Extract the (X, Y) coordinate from the center of the cell holding the provided text.  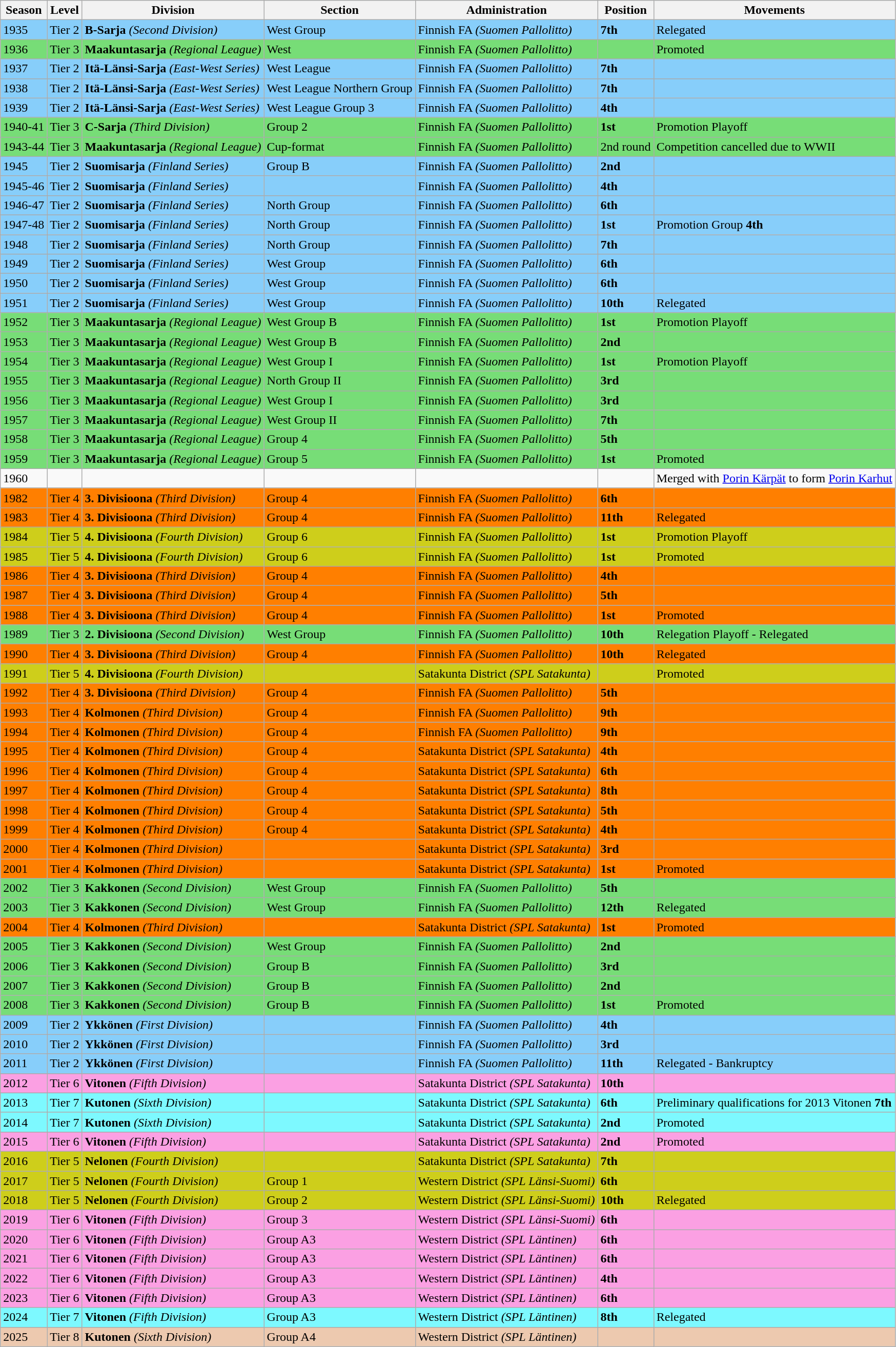
2001 (24, 869)
1947-48 (24, 224)
2015 (24, 1141)
Promotion Group 4th (774, 224)
Competition cancelled due to WWII (774, 147)
1948 (24, 244)
West (339, 49)
1994 (24, 732)
1945 (24, 166)
1938 (24, 88)
Administration (506, 10)
2024 (24, 1317)
1983 (24, 517)
West League (339, 69)
Group A4 (339, 1337)
B-Sarja (Second Division) (173, 30)
1982 (24, 498)
1960 (24, 478)
1958 (24, 439)
2019 (24, 1220)
West Group II (339, 420)
Division (173, 10)
Movements (774, 10)
1951 (24, 303)
1995 (24, 751)
1959 (24, 459)
2022 (24, 1278)
1940-41 (24, 127)
West League Group 3 (339, 108)
1946-47 (24, 205)
1984 (24, 537)
1988 (24, 615)
2020 (24, 1239)
1954 (24, 361)
2000 (24, 849)
1993 (24, 712)
Tier 8 (65, 1337)
1956 (24, 400)
2021 (24, 1259)
1953 (24, 342)
2nd round (625, 147)
1996 (24, 771)
Preliminary qualifications for 2013 Vitonen 7th (774, 1103)
1998 (24, 810)
1986 (24, 576)
1952 (24, 322)
1999 (24, 829)
2009 (24, 1025)
Section (339, 10)
Merged with Porin Kärpät to form Porin Karhut (774, 478)
Relegation Playoff - Relegated (774, 635)
1989 (24, 635)
Level (65, 10)
1955 (24, 381)
2023 (24, 1298)
1939 (24, 108)
Group 3 (339, 1220)
2. Divisioona (Second Division) (173, 635)
Cup-format (339, 147)
1992 (24, 693)
1937 (24, 69)
2007 (24, 986)
1987 (24, 596)
2012 (24, 1083)
1991 (24, 673)
1997 (24, 790)
Group 1 (339, 1180)
2011 (24, 1064)
1990 (24, 654)
Position (625, 10)
1949 (24, 264)
C-Sarja (Third Division) (173, 127)
2025 (24, 1337)
12th (625, 908)
2002 (24, 888)
Season (24, 10)
2013 (24, 1103)
1943-44 (24, 147)
2003 (24, 908)
Group 5 (339, 459)
1957 (24, 420)
1945-46 (24, 186)
2017 (24, 1180)
West League Northern Group (339, 88)
North Group II (339, 381)
2010 (24, 1044)
2004 (24, 927)
Relegated - Bankruptcy (774, 1064)
2008 (24, 1005)
1950 (24, 283)
2006 (24, 966)
2016 (24, 1161)
1936 (24, 49)
1985 (24, 556)
2005 (24, 947)
2014 (24, 1122)
1935 (24, 30)
2018 (24, 1200)
